Pinpoint the cell where the given text exists, returning its (X, Y) midpoint coordinate. 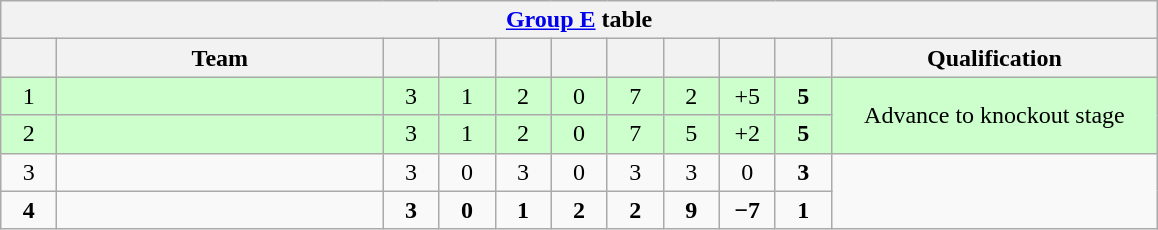
Advance to knockout stage (994, 115)
9 (691, 210)
−7 (747, 210)
Team (220, 58)
+5 (747, 96)
Qualification (994, 58)
+2 (747, 134)
4 (29, 210)
Group E table (580, 20)
